Return the (x, y) coordinate for the center point of the cell that contains the specified text.  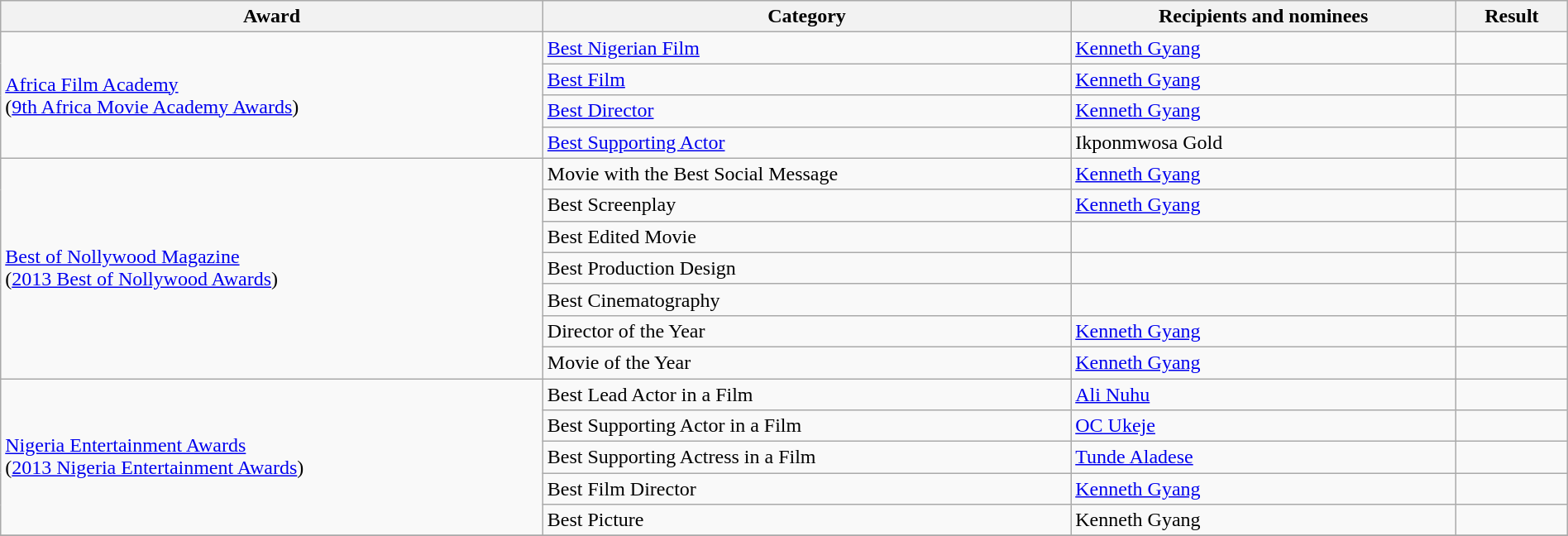
Best Supporting Actor (806, 142)
OC Ukeje (1264, 426)
Best Cinematography (806, 299)
Best Film (806, 79)
Africa Film Academy (9th Africa Movie Academy Awards) (272, 95)
Best Edited Movie (806, 237)
Movie with the Best Social Message (806, 174)
Ikponmwosa Gold (1264, 142)
Best Director (806, 111)
Movie of the Year (806, 362)
Best Film Director (806, 489)
Best Production Design (806, 268)
Nigeria Entertainment Awards (2013 Nigeria Entertainment Awards) (272, 457)
Best Screenplay (806, 205)
Director of the Year (806, 331)
Result (1512, 17)
Best Lead Actor in a Film (806, 395)
Tunde Aladese (1264, 457)
Best Nigerian Film (806, 48)
Award (272, 17)
Best Supporting Actress in a Film (806, 457)
Category (806, 17)
Best of Nollywood Magazine (2013 Best of Nollywood Awards) (272, 268)
Best Supporting Actor in a Film (806, 426)
Recipients and nominees (1264, 17)
Ali Nuhu (1264, 395)
Best Picture (806, 520)
